Search for the cell housing the specified text and yield its (X, Y) center coordinate. 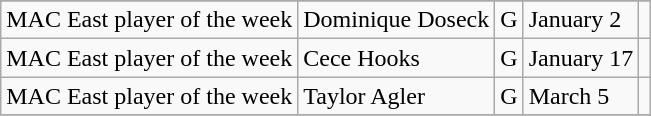
Dominique Doseck (396, 20)
January 17 (581, 58)
March 5 (581, 96)
January 2 (581, 20)
Taylor Agler (396, 96)
Cece Hooks (396, 58)
